Capture the cell that displays the provided text and extract its (x, y) central coordinate. 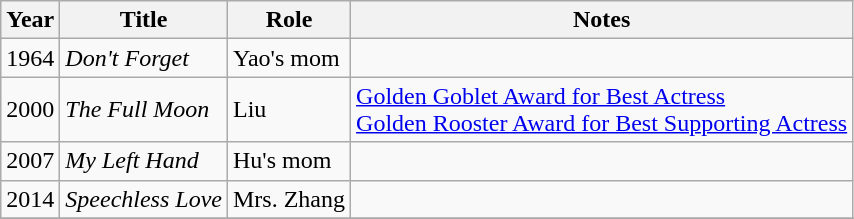
1964 (30, 58)
Liu (288, 110)
My Left Hand (144, 161)
2007 (30, 161)
Year (30, 20)
Yao's mom (288, 58)
Title (144, 20)
Notes (602, 20)
The Full Moon (144, 110)
Hu's mom (288, 161)
2000 (30, 110)
Golden Goblet Award for Best ActressGolden Rooster Award for Best Supporting Actress (602, 110)
Speechless Love (144, 199)
Don't Forget (144, 58)
Mrs. Zhang (288, 199)
Role (288, 20)
2014 (30, 199)
